Determine the (x, y) coordinate at the center of the cell enclosing the given text.  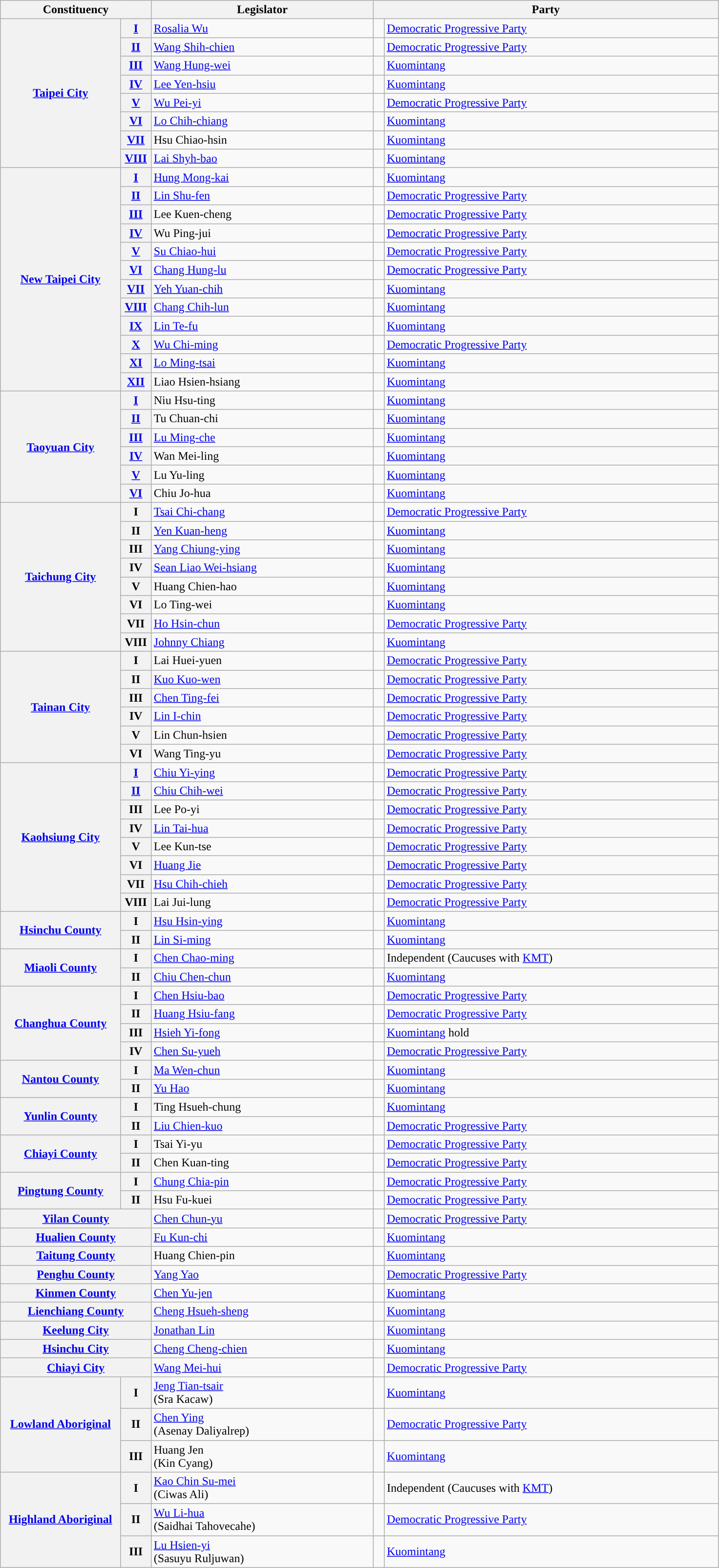
Huang Jie (262, 865)
Ting Hsueh-chung (262, 1107)
Tsai Yi-yu (262, 1144)
Legislator (262, 10)
Yu Hao (262, 1088)
Taoyuan City (61, 447)
Lin Te-fu (262, 326)
Yunlin County (61, 1116)
Lowland Aboriginal (61, 1424)
Chen Yu-jen (262, 1293)
Hung Mong-kai (262, 177)
Wang Mei-hui (262, 1367)
Jonathan Lin (262, 1330)
Wang Ting-yu (262, 753)
Lin Si-ming (262, 940)
Hualien County (76, 1237)
Hsieh Yi-fong (262, 1032)
Hsu Chiao-hsin (262, 140)
Wu Ping-jui (262, 233)
Lai Huei-yuen (262, 661)
Su Chiao-hui (262, 252)
Chen Ying(Asenay Daliyalrep) (262, 1424)
Liu Chien-kuo (262, 1125)
Hsu Fu-kuei (262, 1200)
Yang Chiung-ying (262, 549)
Tsai Chi-chang (262, 512)
Taichung City (61, 577)
Pingtung County (61, 1191)
XII (136, 382)
Keelung City (76, 1330)
Party (546, 10)
Chen Hsiu-bao (262, 995)
Lin I-chin (262, 716)
Jeng Tian-tsair(Sra Kacaw) (262, 1393)
Chang Hung-lu (262, 270)
Kaohsiung City (61, 837)
Tainan City (61, 707)
Wang Shih-chien (262, 47)
Hsu Chih-chieh (262, 884)
Highland Aboriginal (61, 1520)
Huang Jen(Kin Cyang) (262, 1456)
Miaoli County (61, 967)
Taitung County (76, 1256)
Chiu Chih-wei (262, 791)
Rosalia Wu (262, 28)
Wu Li-hua(Saidhai Tahovecahe) (262, 1520)
Huang Hsiu-fang (262, 1014)
Cheng Cheng-chien (262, 1349)
Wang Hung-wei (262, 65)
Changhua County (61, 1023)
Kao Chin Su-mei(Ciwas Ali) (262, 1488)
New Taipei City (61, 279)
Johnny Chiang (262, 642)
Chung Chia-pin (262, 1181)
Fu Kun-chi (262, 1237)
Taipei City (61, 93)
Penghu County (76, 1274)
Chen Su-yueh (262, 1051)
Lin Chun-hsien (262, 735)
Niu Hsu-ting (262, 400)
X (136, 344)
Kuomintang hold (551, 1032)
Lin Shu-fen (262, 195)
Kuo Kuo-wen (262, 679)
Huang Chien-pin (262, 1256)
Hsinchu City (76, 1349)
Lee Kun-tse (262, 847)
Lu Ming-che (262, 437)
Huang Chien-hao (262, 586)
Lo Ming-tsai (262, 363)
Chiayi City (76, 1367)
Chen Chun-yu (262, 1219)
Lai Jui-lung (262, 902)
Chiu Yi-ying (262, 772)
Lo Chih-chiang (262, 121)
Yang Yao (262, 1274)
Lo Ting-wei (262, 605)
Constituency (76, 10)
Hsu Hsin-ying (262, 921)
Ho Hsin-chun (262, 623)
Chang Chih-lun (262, 307)
Lee Po-yi (262, 809)
Wu Chi-ming (262, 344)
IX (136, 326)
Nantou County (61, 1079)
Cheng Hsueh-sheng (262, 1311)
Chen Kuan-ting (262, 1163)
Kinmen County (76, 1293)
Chen Chao-ming (262, 958)
Chiu Jo-hua (262, 493)
Liao Hsien-hsiang (262, 382)
Chen Ting-fei (262, 698)
Sean Liao Wei-hsiang (262, 568)
Lu Yu-ling (262, 474)
XI (136, 363)
Yen Kuan-heng (262, 530)
Chiu Chen-chun (262, 977)
Lu Hsien-yi(Sasuyu Ruljuwan) (262, 1552)
Yeh Yuan-chih (262, 289)
Lai Shyh-bao (262, 158)
Lee Yen-hsiu (262, 84)
Yilan County (76, 1219)
Wan Mei-ling (262, 456)
Lin Tai-hua (262, 828)
Ma Wen-chun (262, 1070)
Chiayi County (61, 1154)
Wu Pei-yi (262, 103)
Lee Kuen-cheng (262, 214)
Hsinchu County (61, 930)
Tu Chuan-chi (262, 419)
Lienchiang County (76, 1311)
